Capture the cell that displays the provided text and extract its [x, y] central coordinate. 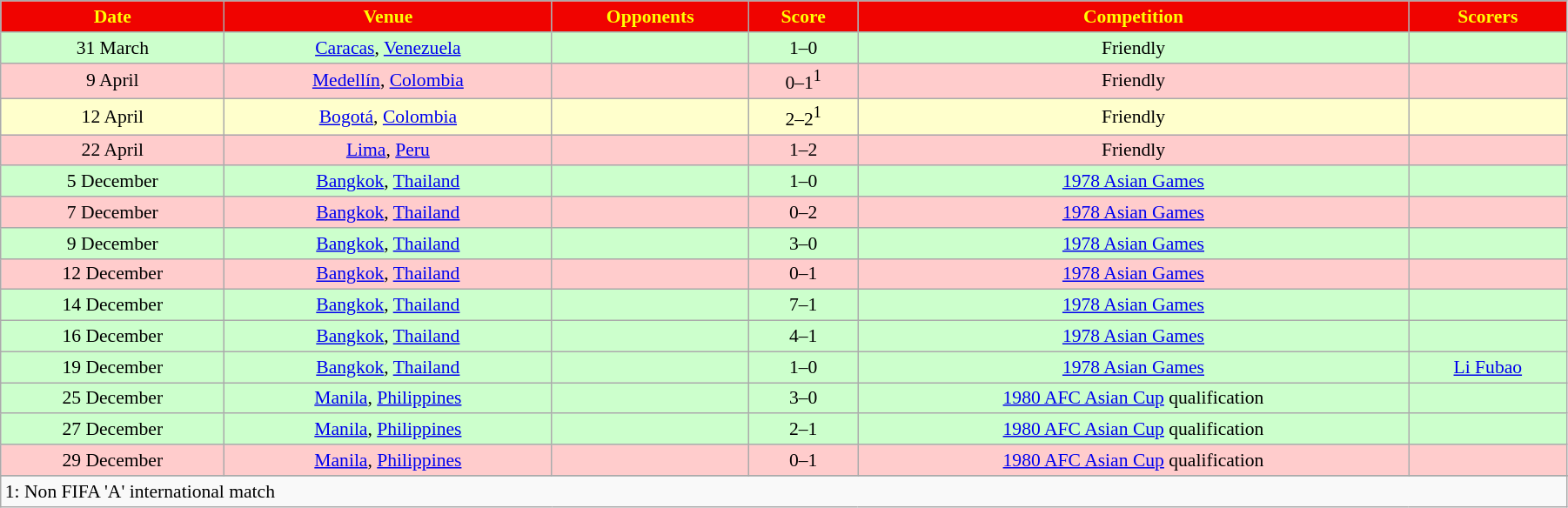
Caracas, Venezuela [388, 48]
5 December [113, 182]
25 December [113, 398]
12 April [113, 117]
0–11 [804, 80]
4–1 [804, 337]
Competition [1133, 17]
Bogotá, Colombia [388, 117]
Medellín, Colombia [388, 80]
16 December [113, 337]
27 December [113, 430]
Lima, Peru [388, 150]
9 April [113, 80]
29 December [113, 460]
2–1 [804, 430]
Venue [388, 17]
12 December [113, 275]
31 March [113, 48]
Date [113, 17]
Li Fubao [1488, 367]
2–21 [804, 117]
7 December [113, 212]
Scorers [1488, 17]
19 December [113, 367]
1: Non FIFA 'A' international match [784, 491]
0–2 [804, 212]
1–2 [804, 150]
7–1 [804, 305]
22 April [113, 150]
Opponents [651, 17]
9 December [113, 244]
Score [804, 17]
14 December [113, 305]
